Determine the (x, y) coordinate at the center of the cell enclosing the given text.  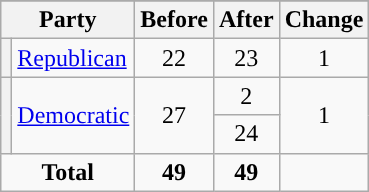
Change (324, 20)
23 (246, 58)
24 (246, 134)
27 (174, 115)
22 (174, 58)
Before (174, 20)
Democratic (74, 115)
2 (246, 96)
Total (68, 172)
Party (68, 20)
Republican (74, 58)
After (246, 20)
